From the cell containing the given text, extract its center point as [x, y] coordinate. 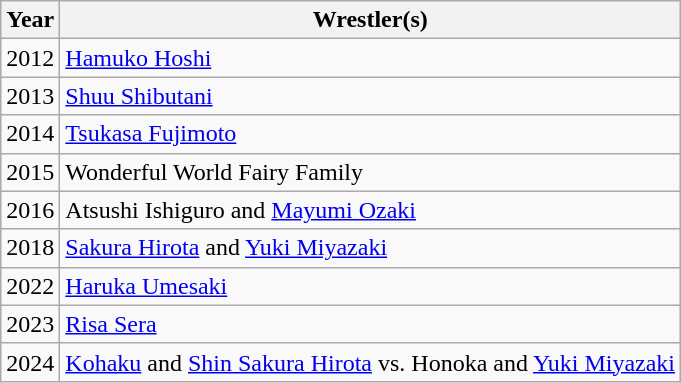
2015 [30, 172]
2013 [30, 96]
Tsukasa Fujimoto [370, 134]
Hamuko Hoshi [370, 58]
Year [30, 20]
2024 [30, 362]
2022 [30, 286]
2014 [30, 134]
Atsushi Ishiguro and Mayumi Ozaki [370, 210]
2018 [30, 248]
2016 [30, 210]
Shuu Shibutani [370, 96]
Sakura Hirota and Yuki Miyazaki [370, 248]
Risa Sera [370, 324]
2023 [30, 324]
2012 [30, 58]
Wrestler(s) [370, 20]
Kohaku and Shin Sakura Hirota vs. Honoka and Yuki Miyazaki [370, 362]
Haruka Umesaki [370, 286]
Wonderful World Fairy Family [370, 172]
